Search for the cell housing the specified text and yield its [X, Y] center coordinate. 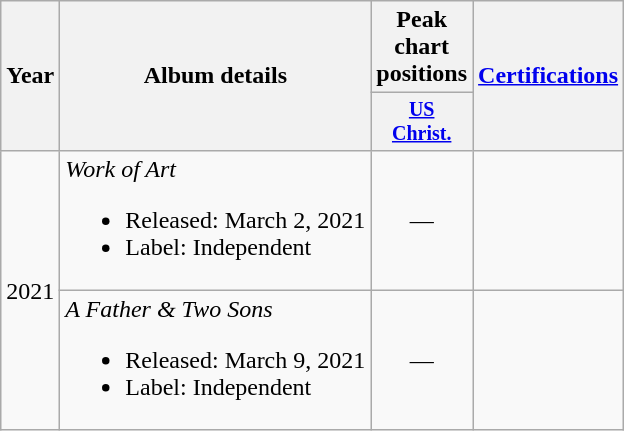
Work of ArtReleased: March 2, 2021Label: Independent [216, 220]
Year [30, 76]
Album details [216, 76]
Certifications [548, 76]
USChrist. [422, 122]
2021 [30, 290]
A Father & Two SonsReleased: March 9, 2021Label: Independent [216, 360]
Peak chart positions [422, 47]
